Locate the cell with the specified text and output its [x, y] center coordinate. 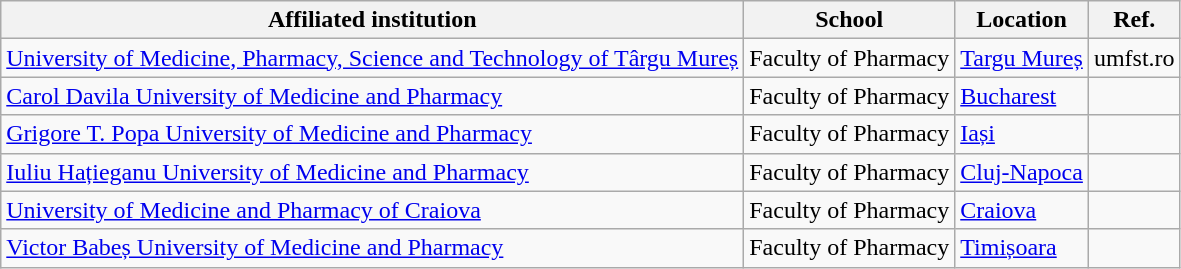
Grigore T. Popa University of Medicine and Pharmacy [372, 134]
University of Medicine and Pharmacy of Craiova [372, 210]
Ref. [1134, 20]
Timișoara [1022, 248]
Location [1022, 20]
umfst.ro [1134, 58]
School [850, 20]
Targu Mureș [1022, 58]
Victor Babeș University of Medicine and Pharmacy [372, 248]
Carol Davila University of Medicine and Pharmacy [372, 96]
Iuliu Hațieganu University of Medicine and Pharmacy [372, 172]
Iași [1022, 134]
University of Medicine, Pharmacy, Science and Technology of Târgu Mureș [372, 58]
Bucharest [1022, 96]
Affiliated institution [372, 20]
Cluj-Napoca [1022, 172]
Craiova [1022, 210]
